Provide the [X, Y] coordinate of the cell's center where the given text is located.  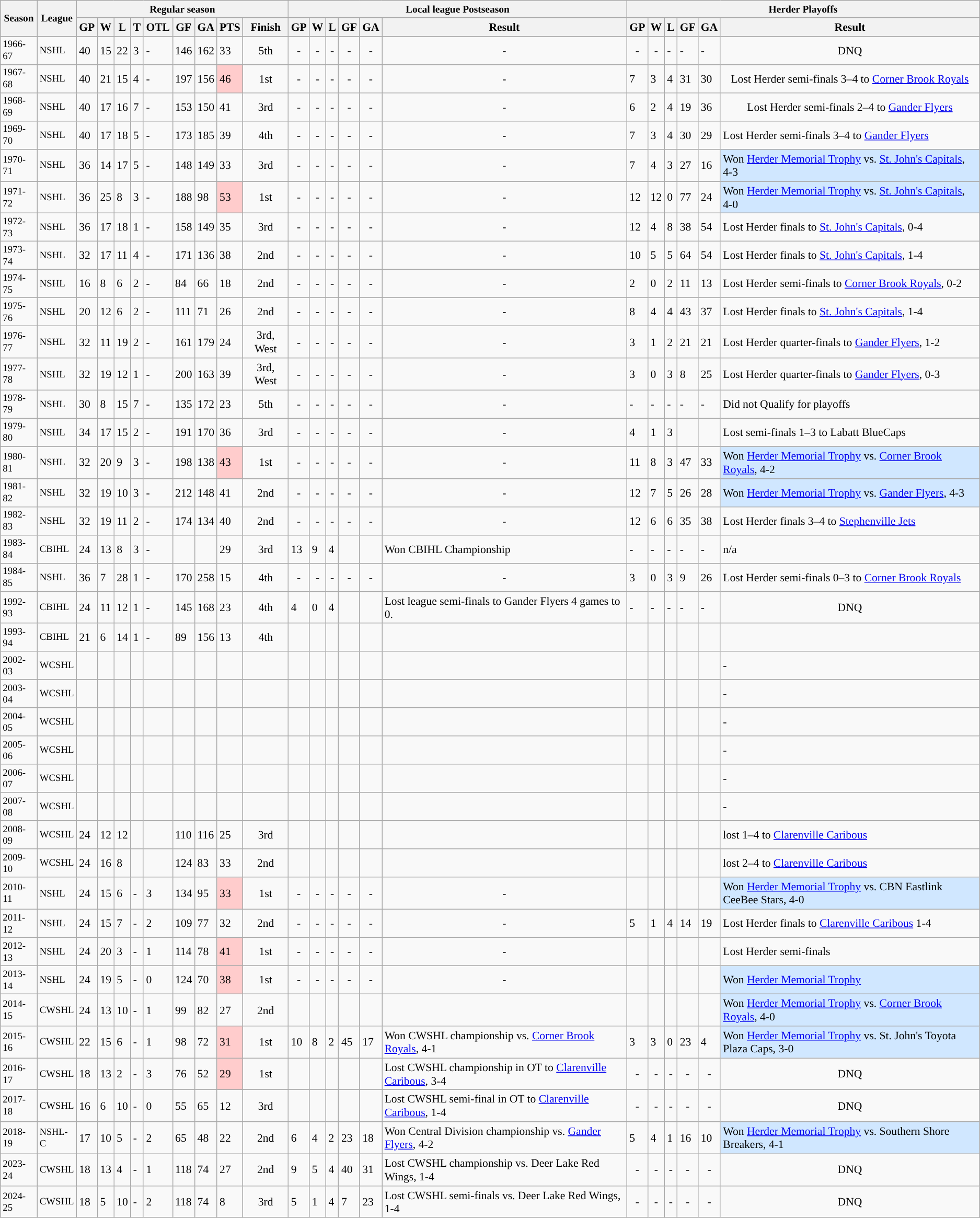
1977-78 [19, 374]
172 [206, 404]
53 [230, 198]
2011-12 [19, 924]
2016-17 [19, 1074]
2008-09 [19, 835]
114 [184, 952]
64 [688, 256]
1983-84 [19, 549]
Lost Herder finals to St. John's Capitals, 0-4 [850, 227]
171 [184, 256]
76 [184, 1074]
161 [184, 342]
Lost Herder semi-finals 2–4 to Gander Flyers [850, 107]
1980-81 [19, 462]
2013-14 [19, 980]
Lost Herder finals 3–4 to Stephenville Jets [850, 521]
Lost CWSHL championship vs. Deer Lake Red Wings, 1-4 [505, 1170]
2014-15 [19, 1010]
52 [206, 1074]
Lost CWSHL semi-final in OT to Clarenville Caribous, 1-4 [505, 1106]
70 [206, 980]
2007-08 [19, 807]
153 [184, 107]
1974-75 [19, 284]
2003-04 [19, 694]
Lost Herder semi-finals 3–4 to Corner Brook Royals [850, 79]
145 [184, 607]
Local league Postseason [458, 9]
1979-80 [19, 432]
Lost Herder semi-finals to Corner Brook Royals, 0-2 [850, 284]
Lost Herder quarter-finals to Gander Flyers, 1-2 [850, 342]
1976-77 [19, 342]
Lost league semi-finals to Gander Flyers 4 games to 0. [505, 607]
1969-70 [19, 135]
1981-82 [19, 493]
Won Herder Memorial Trophy vs. St. John's Toyota Plaza Caps, 3-0 [850, 1042]
198 [184, 462]
84 [184, 284]
163 [206, 374]
OTL [158, 27]
2023-24 [19, 1170]
Won Herder Memorial Trophy vs. Corner Brook Royals, 4-0 [850, 1010]
Lost Herder finals to Clarenville Caribous 1-4 [850, 924]
1982-83 [19, 521]
1993-94 [19, 638]
Lost CWSHL championship in OT to Clarenville Caribous, 3-4 [505, 1074]
150 [206, 107]
185 [206, 135]
Herder Playoffs [803, 9]
66 [206, 284]
Won Herder Memorial Trophy vs. Southern Shore Breakers, 4-1 [850, 1137]
2017-18 [19, 1106]
82 [206, 1010]
72 [206, 1042]
2010-11 [19, 894]
2002-03 [19, 666]
1975-76 [19, 312]
173 [184, 135]
191 [184, 432]
Finish [266, 27]
1973-74 [19, 256]
Lost Herder semi-finals 3–4 to Gander Flyers [850, 135]
2009-10 [19, 864]
83 [206, 864]
138 [206, 462]
158 [184, 227]
136 [206, 256]
Lost semi-finals 1–3 to Labatt BlueCaps [850, 432]
Won Herder Memorial Trophy vs. St. John's Capitals, 4-3 [850, 165]
48 [206, 1137]
2004-05 [19, 722]
Lost CWSHL semi-finals vs. Deer Lake Red Wings, 1-4 [505, 1202]
Lost Herder quarter-finals to Gander Flyers, 0-3 [850, 374]
Won Central Division championship vs. Gander Flyers, 4-2 [505, 1137]
47 [688, 462]
Won Herder Memorial Trophy vs. Gander Flyers, 4-3 [850, 493]
55 [184, 1106]
Lost Herder semi-finals 0–3 to Corner Brook Royals [850, 578]
Regular season [182, 9]
League [56, 19]
258 [206, 578]
1971-72 [19, 198]
174 [184, 521]
Won Herder Memorial Trophy vs. St. John's Capitals, 4-0 [850, 198]
Season [19, 19]
lost 1–4 to Clarenville Caribous [850, 835]
45 [349, 1042]
2012-13 [19, 952]
NSHL-C [56, 1137]
2015-16 [19, 1042]
Won Herder Memorial Trophy [850, 980]
Won Herder Memorial Trophy vs. Corner Brook Royals, 4-2 [850, 462]
197 [184, 79]
116 [206, 835]
71 [206, 312]
99 [184, 1010]
1978-79 [19, 404]
Lost Herder semi-finals [850, 952]
1992-93 [19, 607]
212 [184, 493]
1970-71 [19, 165]
2024-25 [19, 1202]
2005-06 [19, 751]
Won CBIHL Championship [505, 549]
lost 2–4 to Clarenville Caribous [850, 864]
1968-69 [19, 107]
188 [184, 198]
146 [184, 51]
34 [87, 432]
Did not Qualify for playoffs [850, 404]
1967-68 [19, 79]
n/a [850, 549]
135 [184, 404]
1966-67 [19, 51]
1972-73 [19, 227]
37 [710, 312]
95 [206, 894]
110 [184, 835]
2018-19 [19, 1137]
168 [206, 607]
1984-85 [19, 578]
162 [206, 51]
Won Herder Memorial Trophy vs. CBN Eastlink CeeBee Stars, 4-0 [850, 894]
46 [230, 79]
111 [184, 312]
2006-07 [19, 779]
200 [184, 374]
78 [206, 952]
Won CWSHL championship vs. Corner Brook Royals, 4-1 [505, 1042]
179 [206, 342]
T [137, 27]
109 [184, 924]
PTS [230, 27]
89 [184, 638]
